Extract the (X, Y) coordinate from the center of the cell holding the provided text.  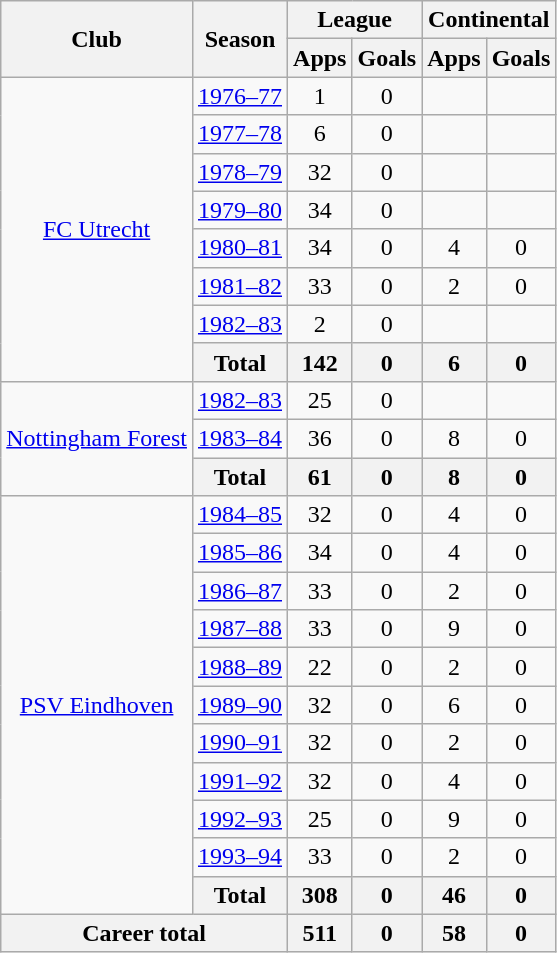
1986–87 (240, 591)
36 (320, 438)
1992–93 (240, 819)
League (355, 20)
Nottingham Forest (97, 438)
FC Utrecht (97, 229)
1991–92 (240, 781)
1984–85 (240, 515)
46 (454, 895)
1979–80 (240, 210)
1983–84 (240, 438)
1977–78 (240, 134)
1987–88 (240, 629)
1980–81 (240, 248)
142 (320, 362)
1990–91 (240, 743)
Club (97, 39)
511 (320, 933)
58 (454, 933)
1 (320, 96)
1988–89 (240, 667)
22 (320, 667)
308 (320, 895)
1981–82 (240, 286)
1993–94 (240, 857)
Season (240, 39)
Continental (489, 20)
PSV Eindhoven (97, 706)
Career total (144, 933)
1976–77 (240, 96)
1978–79 (240, 172)
1985–86 (240, 553)
1989–90 (240, 705)
61 (320, 477)
